Identify which cell holds the provided text, then report its [X, Y] central coordinate. 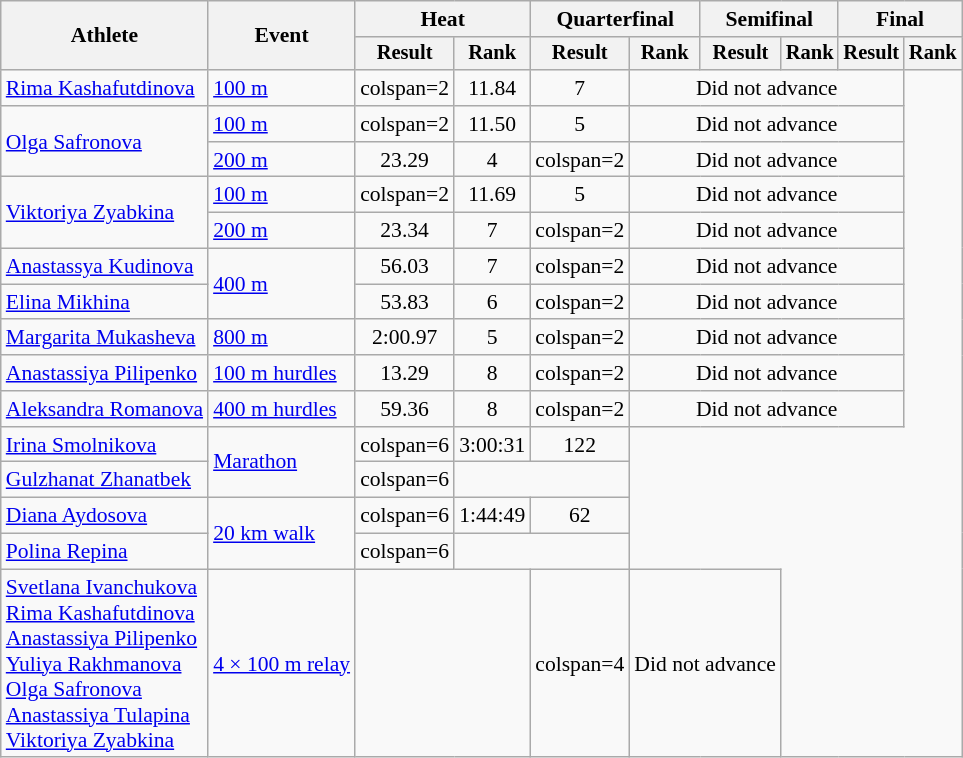
Olga Safronova [104, 142]
Elina Mikhina [104, 302]
53.83 [404, 302]
Gulzhanat Zhanatbek [104, 480]
Heat [442, 19]
6 [492, 302]
Diana Aydosova [104, 516]
Viktoriya Zyabkina [104, 212]
Svetlana IvanchukovaRima KashafutdinovaAnastassiya PilipenkoYuliya RakhmanovaOlga SafronovaAnastassiya TulapinaViktoriya Zyabkina [104, 664]
Anastassya Kudinova [104, 267]
colspan=4 [580, 664]
62 [580, 516]
3:00:31 [492, 445]
800 m [282, 338]
11.50 [492, 124]
Athlete [104, 36]
100 m hurdles [282, 373]
122 [580, 445]
Irina Smolnikova [104, 445]
400 m [282, 284]
2:00.97 [404, 338]
11.69 [492, 195]
Margarita Mukasheva [104, 338]
13.29 [404, 373]
Anastassiya Pilipenko [104, 373]
11.84 [492, 88]
23.34 [404, 231]
Semifinal [769, 19]
Marathon [282, 462]
Polina Repina [104, 552]
Rima Kashafutdinova [104, 88]
4 [492, 160]
56.03 [404, 267]
23.29 [404, 160]
59.36 [404, 409]
400 m hurdles [282, 409]
4 × 100 m relay [282, 664]
20 km walk [282, 534]
Event [282, 36]
Quarterfinal [615, 19]
Final [900, 19]
1:44:49 [492, 516]
Aleksandra Romanova [104, 409]
